For the text-containing cell, return its midpoint in [x, y] coordinate format. 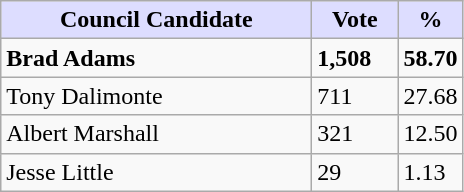
1.13 [430, 172]
321 [355, 134]
58.70 [430, 58]
27.68 [430, 96]
% [430, 20]
Brad Adams [156, 58]
711 [355, 96]
29 [355, 172]
Albert Marshall [156, 134]
1,508 [355, 58]
Vote [355, 20]
Tony Dalimonte [156, 96]
Council Candidate [156, 20]
Jesse Little [156, 172]
12.50 [430, 134]
